From the cell containing the given text, extract its center point as (X, Y) coordinate. 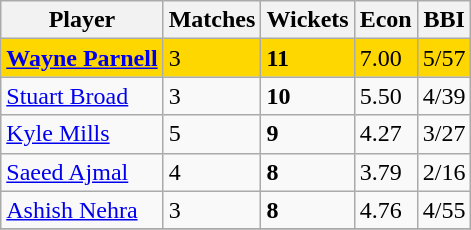
7.00 (386, 58)
9 (308, 134)
11 (308, 58)
2/16 (444, 172)
Stuart Broad (82, 96)
BBI (444, 20)
10 (308, 96)
Econ (386, 20)
Ashish Nehra (82, 210)
Wickets (308, 20)
5/57 (444, 58)
Saeed Ajmal (82, 172)
4/39 (444, 96)
4/55 (444, 210)
Wayne Parnell (82, 58)
Kyle Mills (82, 134)
5.50 (386, 96)
Matches (212, 20)
4.27 (386, 134)
3/27 (444, 134)
5 (212, 134)
3.79 (386, 172)
4.76 (386, 210)
4 (212, 172)
Player (82, 20)
